Locate the cell with the specified text and output its [X, Y] center coordinate. 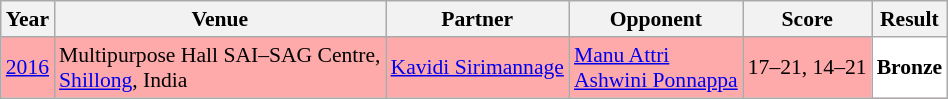
Score [808, 19]
Venue [220, 19]
2016 [28, 68]
Kavidi Sirimannage [478, 68]
Partner [478, 19]
Year [28, 19]
17–21, 14–21 [808, 68]
Opponent [656, 19]
Result [910, 19]
Bronze [910, 68]
Manu Attri Ashwini Ponnappa [656, 68]
Multipurpose Hall SAI–SAG Centre,Shillong, India [220, 68]
